Output the [X, Y] coordinate of the center of the cell containing the given text.  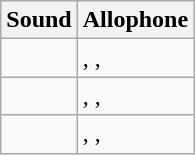
Sound [39, 20]
Allophone [135, 20]
